Detect which cell encompasses the target text, then output its [X, Y] center coordinate. 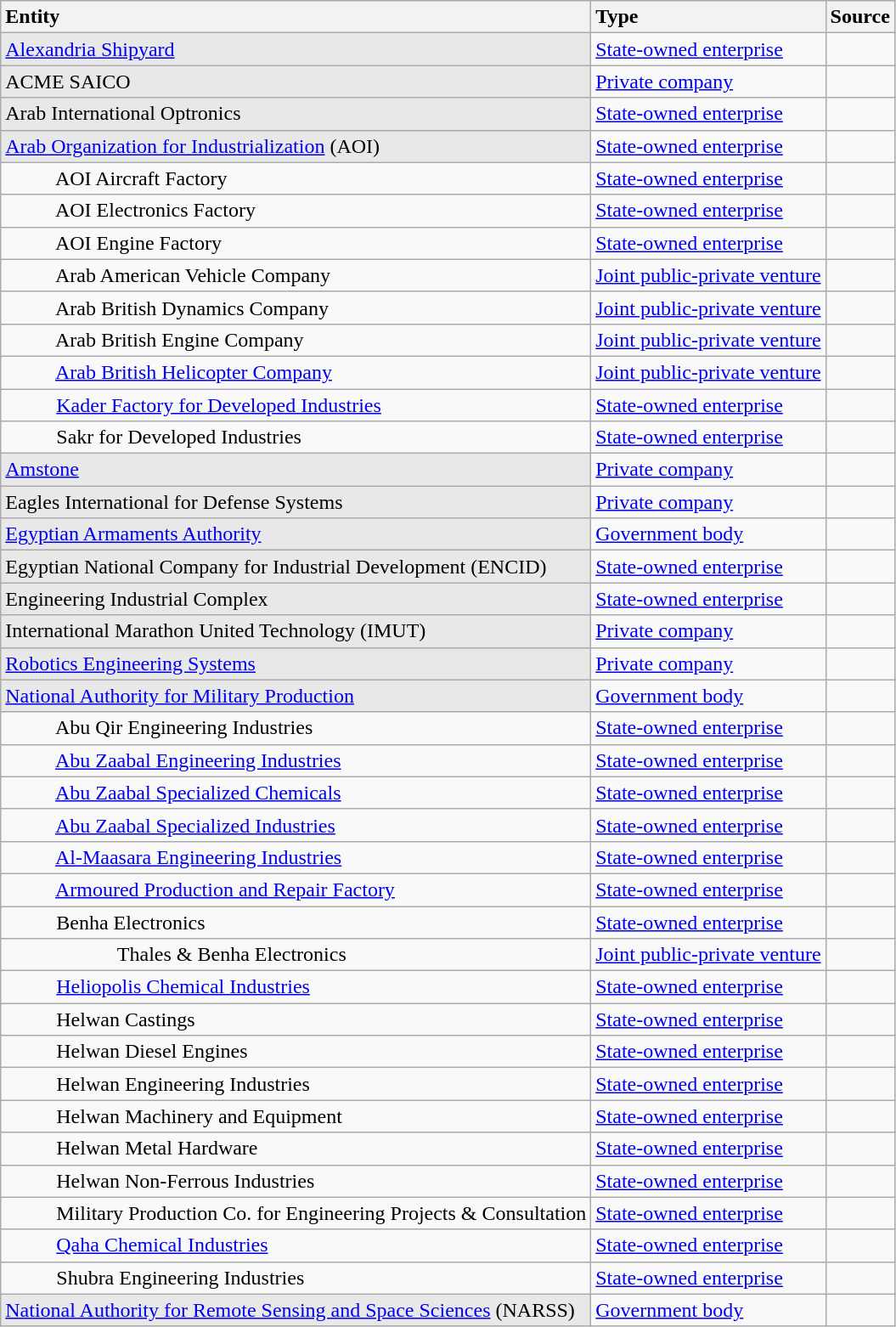
Type [708, 17]
AOI Aircraft Factory [296, 178]
Robotics Engineering Systems [296, 663]
National Authority for Military Production [296, 696]
Helwan Engineering Industries [296, 1084]
Qaha Chemical Industries [296, 1245]
Arab British Helicopter Company [296, 372]
Arab International Optronics [296, 114]
Military Production Co. for Engineering Projects & Consultation [296, 1213]
Heliopolis Chemical Industries [296, 987]
Arab American Vehicle Company [296, 275]
Arab British Dynamics Company [296, 308]
AOI Engine Factory [296, 243]
Helwan Non-Ferrous Industries [296, 1181]
ACME SAICO [296, 82]
Benha Electronics [296, 922]
Helwan Machinery and Equipment [296, 1116]
Thales & Benha Electronics [296, 955]
AOI Electronics Factory [296, 211]
Al-Maasara Engineering Industries [296, 857]
Egyptian National Company for Industrial Development (ENCID) [296, 567]
Helwan Castings [296, 1019]
Alexandria Shipyard [296, 49]
Sakr for Developed Industries [296, 438]
International Marathon United Technology (IMUT) [296, 631]
Eagles International for Defense Systems [296, 502]
Arab Organization for Industrialization (AOI) [296, 146]
Shubra Engineering Industries [296, 1278]
Kader Factory for Developed Industries [296, 405]
Arab British Engine Company [296, 340]
Entity [296, 17]
Helwan Diesel Engines [296, 1052]
Egyptian Armaments Authority [296, 534]
Amstone [296, 470]
Abu Qir Engineering Industries [296, 728]
Source [859, 17]
Engineering Industrial Complex [296, 599]
Abu Zaabal Specialized Chemicals [296, 793]
Abu Zaabal Engineering Industries [296, 760]
National Authority for Remote Sensing and Space Sciences (NARSS) [296, 1310]
Abu Zaabal Specialized Industries [296, 825]
Helwan Metal Hardware [296, 1149]
Armoured Production and Repair Factory [296, 889]
